Scan for the cell matching the given text and deliver its [X, Y] coordinate at center. 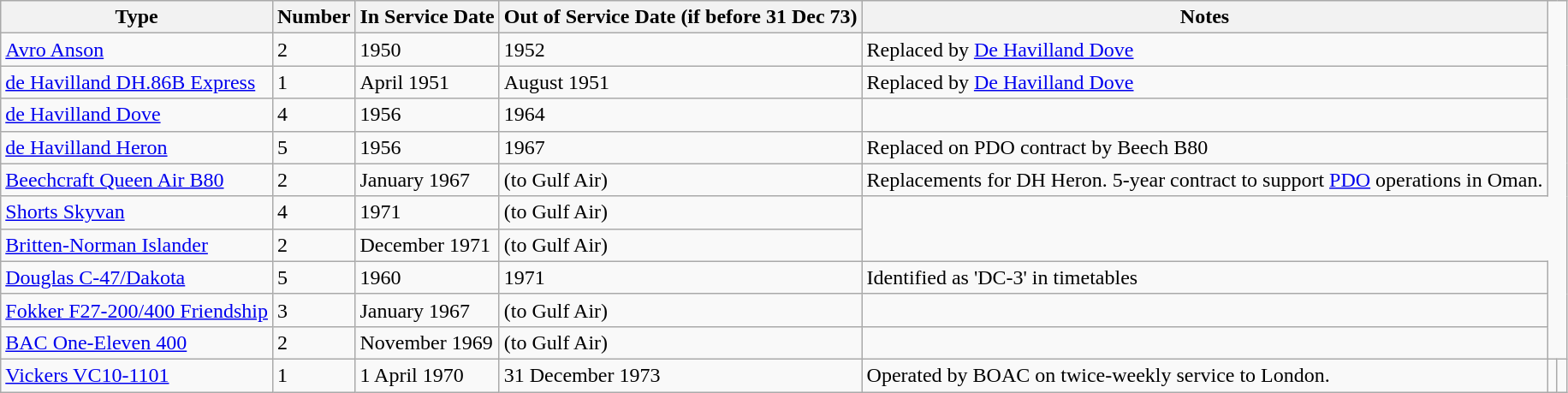
Fokker F27-200/400 Friendship [137, 310]
de Havilland Dove [137, 115]
de Havilland DH.86B Express [137, 82]
Identified as 'DC-3' in timetables [1205, 277]
Douglas C-47/Dakota [137, 277]
BAC One-Eleven 400 [137, 342]
Type [137, 17]
Replacements for DH Heron. 5-year contract to support PDO operations in Oman. [1205, 180]
November 1969 [427, 342]
Notes [1205, 17]
de Havilland Heron [137, 147]
1967 [680, 147]
December 1971 [427, 245]
Avro Anson [137, 50]
3 [313, 310]
Out of Service Date (if before 31 Dec 73) [680, 17]
April 1951 [427, 82]
Britten-Norman Islander [137, 245]
Vickers VC10-1101 [137, 375]
1 April 1970 [427, 375]
Operated by BOAC on twice-weekly service to London. [1205, 375]
1960 [427, 277]
In Service Date [427, 17]
Shorts Skyvan [137, 212]
1964 [680, 115]
Replaced on PDO contract by Beech B80 [1205, 147]
1950 [427, 50]
1952 [680, 50]
31 December 1973 [680, 375]
Beechcraft Queen Air B80 [137, 180]
Number [313, 17]
August 1951 [680, 82]
